Detect which cell encompasses the target text, then output its (X, Y) center coordinate. 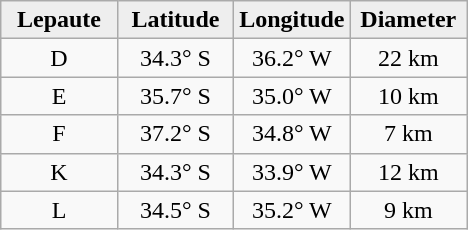
36.2° W (292, 58)
35.7° S (175, 96)
37.2° S (175, 134)
Longitude (292, 20)
9 km (408, 210)
35.2° W (292, 210)
F (59, 134)
35.0° W (292, 96)
K (59, 172)
10 km (408, 96)
L (59, 210)
22 km (408, 58)
Latitude (175, 20)
D (59, 58)
34.8° W (292, 134)
12 km (408, 172)
E (59, 96)
34.5° S (175, 210)
Diameter (408, 20)
33.9° W (292, 172)
7 km (408, 134)
Lepaute (59, 20)
